Output the [x, y] coordinate of the center of the cell containing the given text.  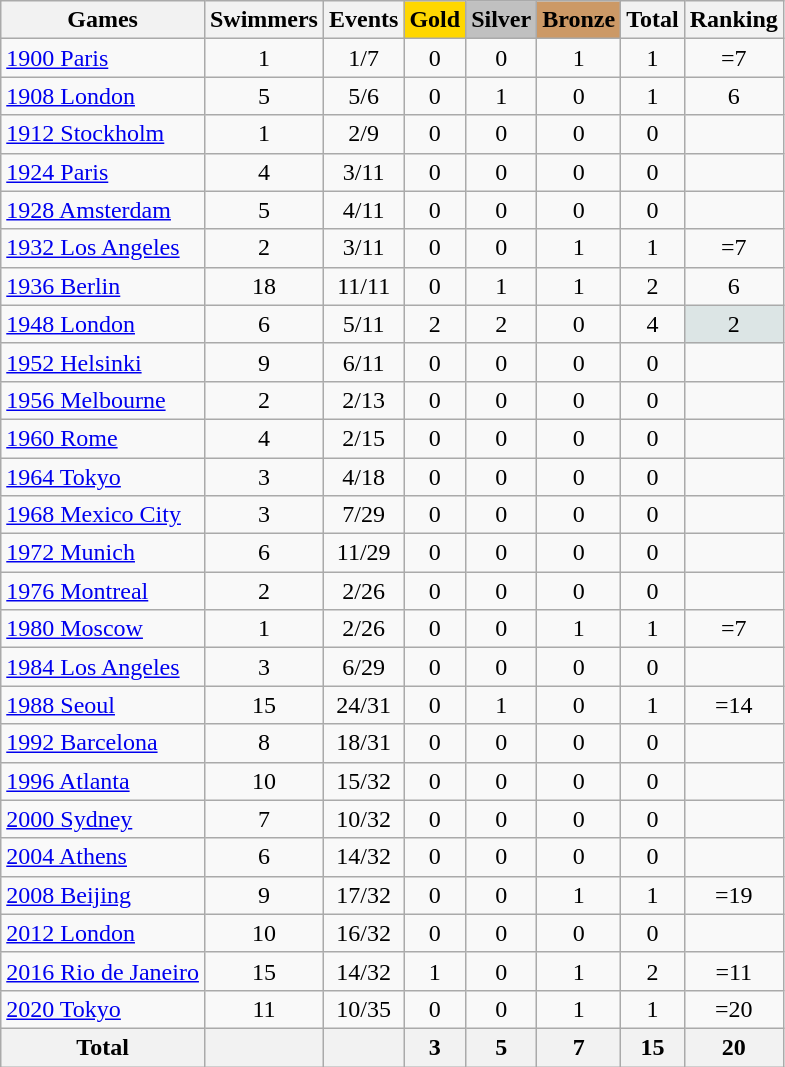
1968 Mexico City [103, 515]
6/11 [363, 362]
Games [103, 20]
1948 London [103, 324]
1928 Amsterdam [103, 210]
=11 [734, 971]
6/29 [363, 667]
18/31 [363, 743]
24/31 [363, 705]
1984 Los Angeles [103, 667]
1932 Los Angeles [103, 248]
5/11 [363, 324]
Events [363, 20]
1988 Seoul [103, 705]
Silver [502, 20]
2008 Beijing [103, 895]
2020 Tokyo [103, 1009]
18 [264, 286]
7/29 [363, 515]
2/9 [363, 134]
=19 [734, 895]
1908 London [103, 96]
2/15 [363, 438]
1924 Paris [103, 172]
1956 Melbourne [103, 400]
2000 Sydney [103, 819]
11/29 [363, 553]
1912 Stockholm [103, 134]
1952 Helsinki [103, 362]
8 [264, 743]
11/11 [363, 286]
1900 Paris [103, 58]
Swimmers [264, 20]
4/18 [363, 477]
1964 Tokyo [103, 477]
=20 [734, 1009]
16/32 [363, 933]
1972 Munich [103, 553]
1976 Montreal [103, 591]
10/32 [363, 819]
Ranking [734, 20]
2012 London [103, 933]
17/32 [363, 895]
20 [734, 1047]
1936 Berlin [103, 286]
4/11 [363, 210]
15/32 [363, 781]
11 [264, 1009]
1960 Rome [103, 438]
=14 [734, 705]
10/35 [363, 1009]
2004 Athens [103, 857]
1992 Barcelona [103, 743]
1980 Moscow [103, 629]
1/7 [363, 58]
1996 Atlanta [103, 781]
5/6 [363, 96]
Gold [435, 20]
2016 Rio de Janeiro [103, 971]
Bronze [579, 20]
2/13 [363, 400]
